Scan for the cell matching the given text and deliver its (x, y) coordinate at center. 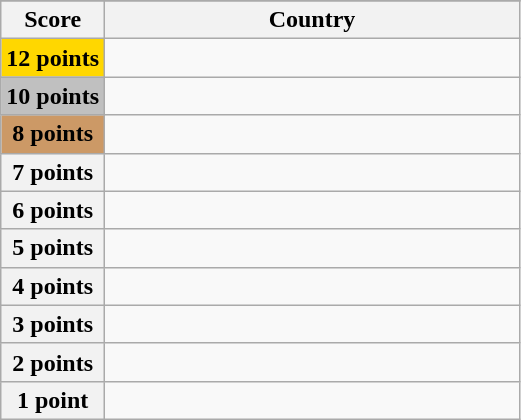
2 points (53, 362)
4 points (53, 286)
10 points (53, 96)
8 points (53, 134)
12 points (53, 58)
7 points (53, 172)
1 point (53, 400)
6 points (53, 210)
Country (312, 20)
5 points (53, 248)
3 points (53, 324)
Score (53, 20)
